Pinpoint the cell where the given text exists, returning its [x, y] midpoint coordinate. 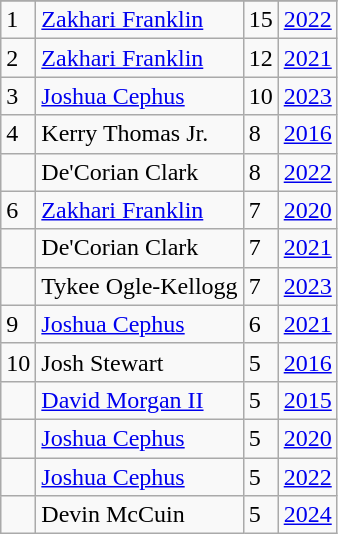
12 [260, 58]
15 [260, 20]
David Morgan II [140, 400]
2024 [308, 515]
3 [18, 96]
Devin McCuin [140, 515]
2015 [308, 400]
4 [18, 134]
Tykee Ogle-Kellogg [140, 286]
9 [18, 324]
Josh Stewart [140, 362]
Kerry Thomas Jr. [140, 134]
2 [18, 58]
1 [18, 20]
